From the cell containing the given text, extract its center point as (X, Y) coordinate. 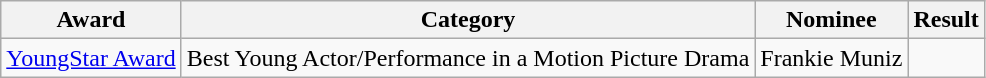
Category (468, 20)
Result (946, 20)
Nominee (832, 20)
Frankie Muniz (832, 58)
YoungStar Award (91, 58)
Best Young Actor/Performance in a Motion Picture Drama (468, 58)
Award (91, 20)
